Output the (X, Y) coordinate of the center of the cell containing the given text.  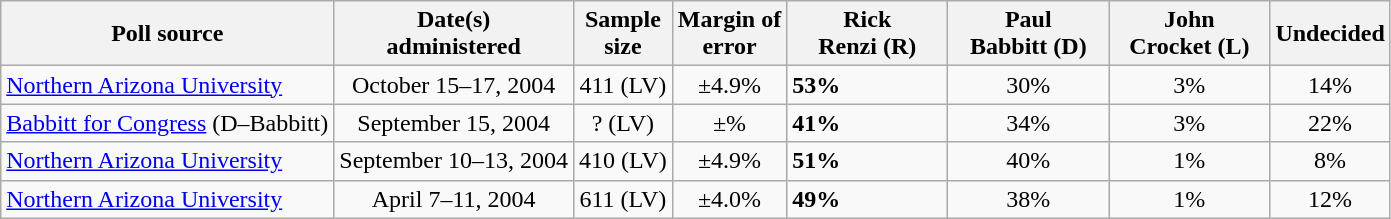
? (LV) (622, 123)
Margin of error (729, 34)
53% (868, 85)
49% (868, 199)
38% (1028, 199)
30% (1028, 85)
411 (LV) (622, 85)
JohnCrocket (L) (1190, 34)
8% (1330, 161)
PaulBabbitt (D) (1028, 34)
Babbitt for Congress (D–Babbitt) (168, 123)
Date(s)administered (454, 34)
34% (1028, 123)
April 7–11, 2004 (454, 199)
September 10–13, 2004 (454, 161)
±4.0% (729, 199)
Poll source (168, 34)
±% (729, 123)
Undecided (1330, 34)
40% (1028, 161)
September 15, 2004 (454, 123)
611 (LV) (622, 199)
October 15–17, 2004 (454, 85)
22% (1330, 123)
12% (1330, 199)
14% (1330, 85)
51% (868, 161)
RickRenzi (R) (868, 34)
41% (868, 123)
Samplesize (622, 34)
410 (LV) (622, 161)
